From the cell containing the given text, extract its center point as (X, Y) coordinate. 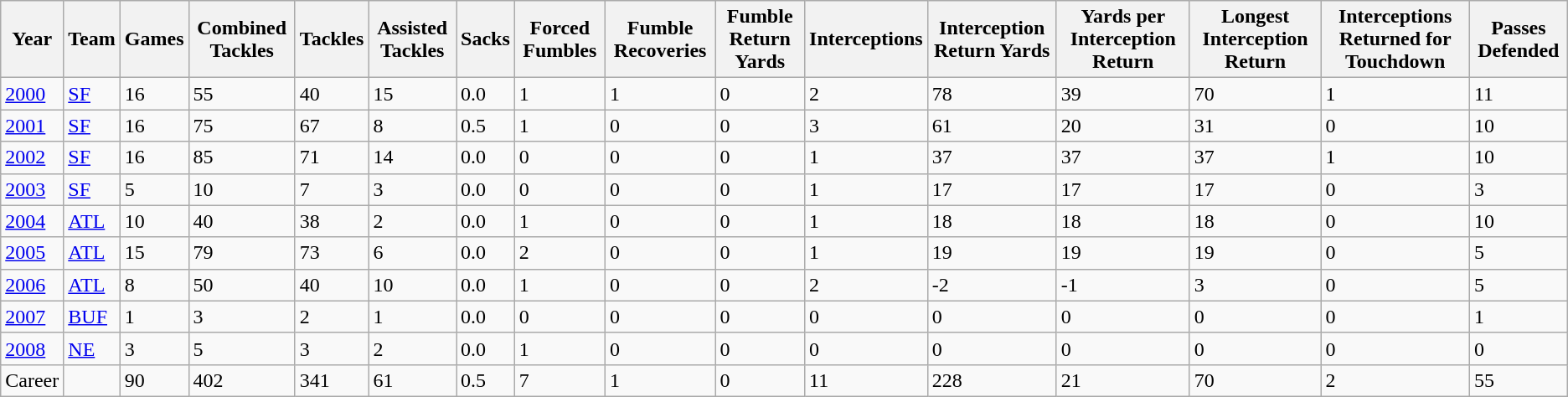
2005 (32, 253)
75 (241, 126)
2003 (32, 189)
Fumble Return Yards (761, 39)
14 (412, 157)
85 (241, 157)
228 (992, 380)
Fumble Recoveries (660, 39)
31 (1255, 126)
90 (154, 380)
Yards per Interception Return (1122, 39)
2006 (32, 285)
2001 (32, 126)
Assisted Tackles (412, 39)
Longest Interception Return (1255, 39)
2004 (32, 221)
Year (32, 39)
Forced Fumbles (560, 39)
BUF (92, 317)
2002 (32, 157)
-2 (992, 285)
21 (1122, 380)
NE (92, 348)
Games (154, 39)
79 (241, 253)
402 (241, 380)
Passes Defended (1518, 39)
-1 (1122, 285)
2007 (32, 317)
73 (332, 253)
6 (412, 253)
38 (332, 221)
2008 (32, 348)
67 (332, 126)
50 (241, 285)
341 (332, 380)
39 (1122, 94)
Team (92, 39)
Career (32, 380)
Sacks (486, 39)
78 (992, 94)
Tackles (332, 39)
Interceptions (866, 39)
2000 (32, 94)
Interception Return Yards (992, 39)
20 (1122, 126)
Interceptions Returned for Touchdown (1395, 39)
Combined Tackles (241, 39)
71 (332, 157)
